Locate the cell with the specified text and output its [x, y] center coordinate. 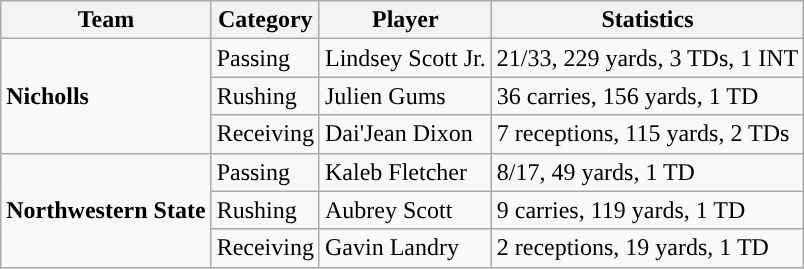
Dai'Jean Dixon [405, 134]
7 receptions, 115 yards, 2 TDs [648, 134]
21/33, 229 yards, 3 TDs, 1 INT [648, 58]
Player [405, 20]
Statistics [648, 20]
9 carries, 119 yards, 1 TD [648, 210]
Lindsey Scott Jr. [405, 58]
Kaleb Fletcher [405, 172]
8/17, 49 yards, 1 TD [648, 172]
Northwestern State [106, 210]
Team [106, 20]
Aubrey Scott [405, 210]
Julien Gums [405, 96]
Nicholls [106, 96]
Gavin Landry [405, 248]
2 receptions, 19 yards, 1 TD [648, 248]
Category [265, 20]
36 carries, 156 yards, 1 TD [648, 96]
